Scan for the cell matching the given text and deliver its [x, y] coordinate at center. 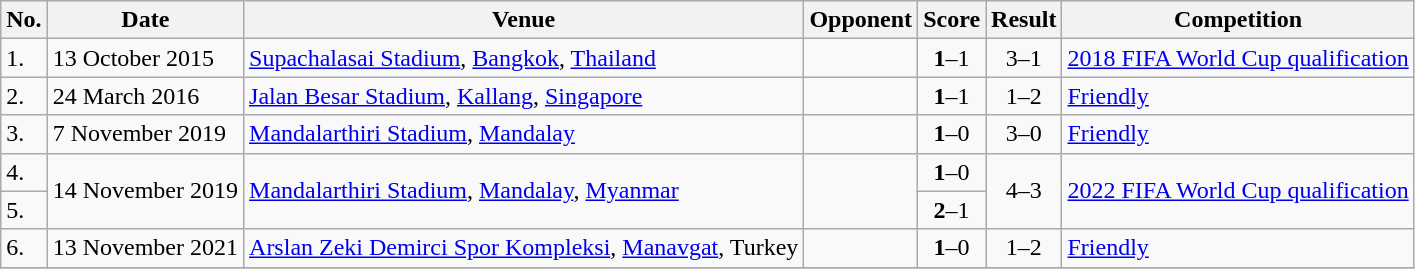
13 October 2015 [145, 58]
Jalan Besar Stadium, Kallang, Singapore [524, 96]
Mandalarthiri Stadium, Mandalay, Myanmar [524, 191]
Supachalasai Stadium, Bangkok, Thailand [524, 58]
13 November 2021 [145, 248]
3–1 [1024, 58]
5. [24, 210]
Arslan Zeki Demirci Spor Kompleksi, Manavgat, Turkey [524, 248]
14 November 2019 [145, 191]
Venue [524, 20]
Mandalarthiri Stadium, Mandalay [524, 134]
2018 FIFA World Cup qualification [1238, 58]
4. [24, 172]
3. [24, 134]
1. [24, 58]
2–1 [952, 210]
6. [24, 248]
7 November 2019 [145, 134]
No. [24, 20]
2022 FIFA World Cup qualification [1238, 191]
3–0 [1024, 134]
Competition [1238, 20]
Date [145, 20]
24 March 2016 [145, 96]
Score [952, 20]
Opponent [861, 20]
2. [24, 96]
4–3 [1024, 191]
Result [1024, 20]
